From the cell containing the given text, extract its center point as [X, Y] coordinate. 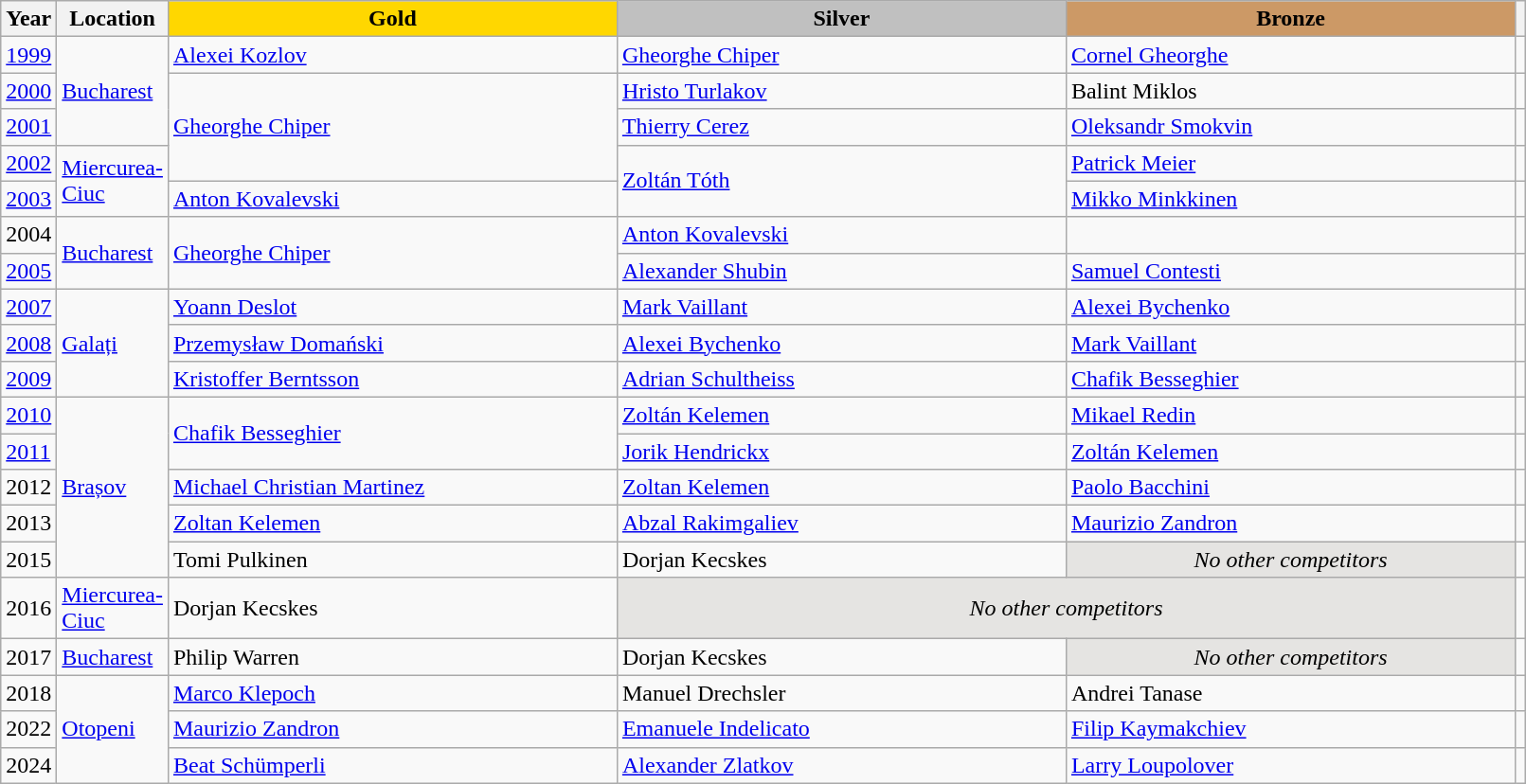
Tomi Pulkinen [392, 560]
2015 [28, 560]
Emanuele Indelicato [841, 729]
Alexander Shubin [841, 271]
Oleksandr Smokvin [1290, 127]
Year [28, 19]
2001 [28, 127]
1999 [28, 55]
Kristoffer Berntsson [392, 379]
Beat Schümperli [392, 765]
2012 [28, 488]
Cornel Gheorghe [1290, 55]
Gold [392, 19]
2017 [28, 657]
2013 [28, 524]
2000 [28, 91]
2004 [28, 235]
2016 [28, 608]
Galați [113, 343]
Thierry Cerez [841, 127]
Filip Kaymakchiev [1290, 729]
Larry Loupolover [1290, 765]
2010 [28, 415]
Bronze [1290, 19]
Samuel Contesti [1290, 271]
Otopeni [113, 729]
Adrian Schultheiss [841, 379]
Zoltán Tóth [841, 181]
Andrei Tanase [1290, 693]
2018 [28, 693]
Przemysław Domański [392, 343]
Jorik Hendrickx [841, 452]
2003 [28, 199]
Alexander Zlatkov [841, 765]
Location [113, 19]
Brașov [113, 487]
Silver [841, 19]
Mikko Minkkinen [1290, 199]
2005 [28, 271]
2022 [28, 729]
Yoann Deslot [392, 307]
Patrick Meier [1290, 163]
2009 [28, 379]
Philip Warren [392, 657]
Balint Miklos [1290, 91]
Manuel Drechsler [841, 693]
2002 [28, 163]
2007 [28, 307]
Mikael Redin [1290, 415]
Michael Christian Martinez [392, 488]
Marco Klepoch [392, 693]
2008 [28, 343]
Hristo Turlakov [841, 91]
Paolo Bacchini [1290, 488]
Alexei Kozlov [392, 55]
2024 [28, 765]
Abzal Rakimgaliev [841, 524]
2011 [28, 452]
